Find where the given text appears and provide that cell's center as [X, Y] coordinate. 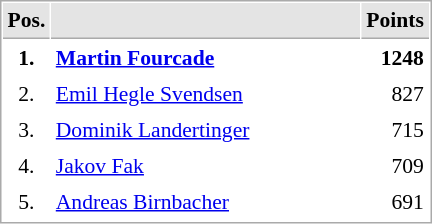
Dominik Landertinger [206, 129]
Andreas Birnbacher [206, 201]
Points [396, 21]
Martin Fourcade [206, 57]
709 [396, 165]
827 [396, 93]
Jakov Fak [206, 165]
Emil Hegle Svendsen [206, 93]
Pos. [26, 21]
691 [396, 201]
3. [26, 129]
1. [26, 57]
715 [396, 129]
4. [26, 165]
2. [26, 93]
5. [26, 201]
1248 [396, 57]
